Provide the [x, y] coordinate of the cell's center where the given text is located.  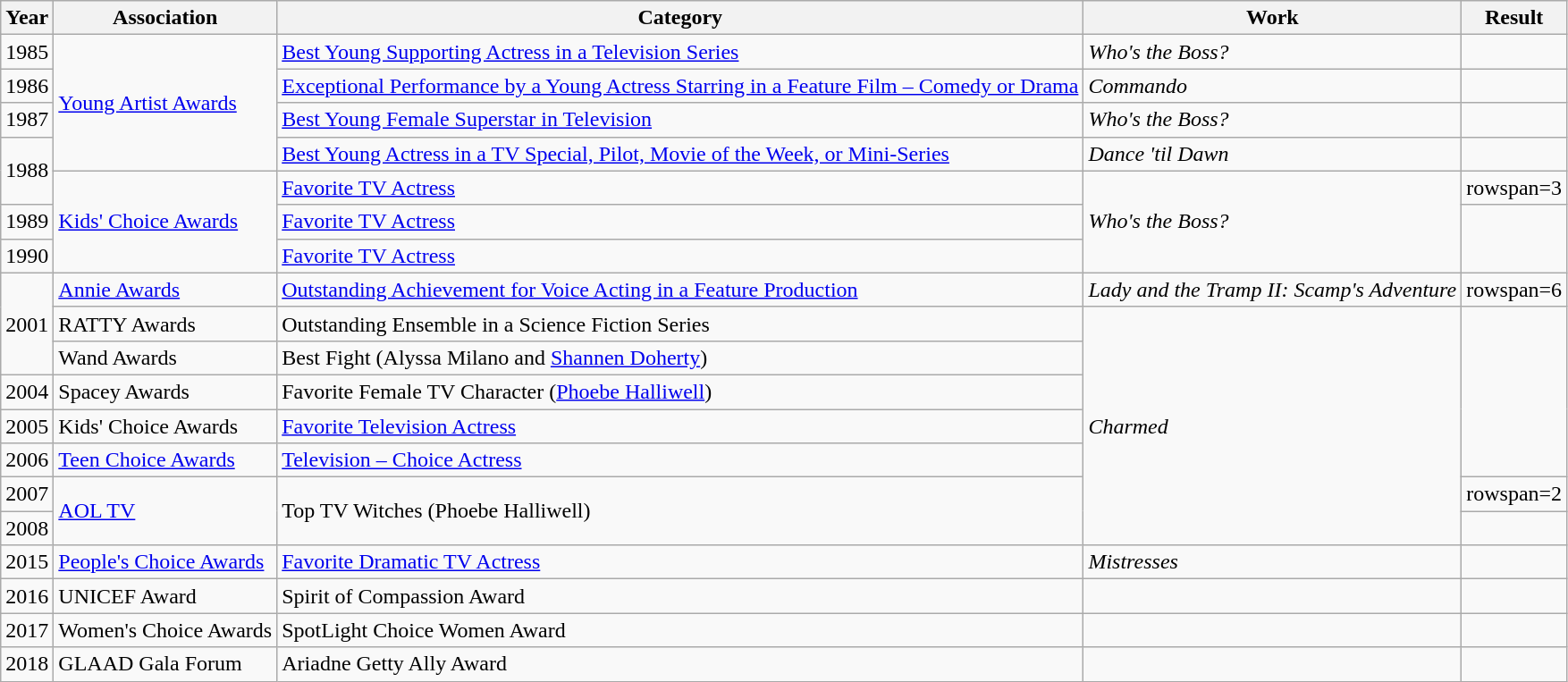
Lady and the Tramp II: Scamp's Adventure [1273, 290]
AOL TV [165, 511]
rowspan=2 [1514, 494]
Spacey Awards [165, 392]
Result [1514, 18]
2007 [27, 494]
1985 [27, 52]
rowspan=6 [1514, 290]
2006 [27, 460]
Best Young Actress in a TV Special, Pilot, Movie of the Week, or Mini-Series [680, 154]
Women's Choice Awards [165, 630]
rowspan=3 [1514, 188]
Favorite Television Actress [680, 426]
Television – Choice Actress [680, 460]
1987 [27, 120]
1989 [27, 222]
Outstanding Achievement for Voice Acting in a Feature Production [680, 290]
Best Fight (Alyssa Milano and Shannen Doherty) [680, 358]
SpotLight Choice Women Award [680, 630]
Teen Choice Awards [165, 460]
Charmed [1273, 425]
Dance 'til Dawn [1273, 154]
Top TV Witches (Phoebe Halliwell) [680, 511]
2004 [27, 392]
2015 [27, 562]
People's Choice Awards [165, 562]
2008 [27, 528]
Exceptional Performance by a Young Actress Starring in a Feature Film – Comedy or Drama [680, 86]
Mistresses [1273, 562]
Work [1273, 18]
Outstanding Ensemble in a Science Fiction Series [680, 324]
Annie Awards [165, 290]
Association [165, 18]
2001 [27, 324]
Year [27, 18]
Ariadne Getty Ally Award [680, 664]
2005 [27, 426]
Commando [1273, 86]
Favorite Dramatic TV Actress [680, 562]
1988 [27, 171]
Wand Awards [165, 358]
2018 [27, 664]
Best Young Female Superstar in Television [680, 120]
RATTY Awards [165, 324]
2016 [27, 596]
Spirit of Compassion Award [680, 596]
UNICEF Award [165, 596]
GLAAD Gala Forum [165, 664]
Young Artist Awards [165, 103]
Favorite Female TV Character (Phoebe Halliwell) [680, 392]
1986 [27, 86]
2017 [27, 630]
1990 [27, 256]
Best Young Supporting Actress in a Television Series [680, 52]
Category [680, 18]
